Provide the [x, y] coordinate of the cell's center where the given text is located.  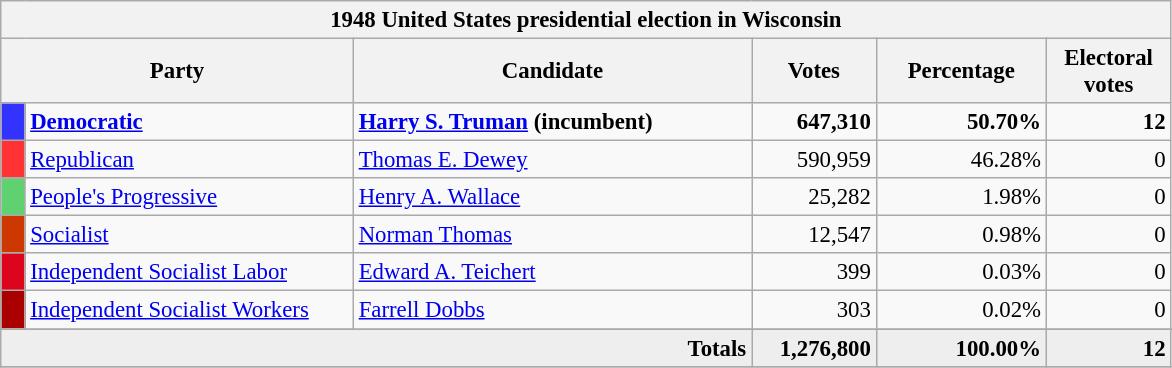
1.98% [961, 197]
Totals [376, 348]
Republican [189, 160]
Norman Thomas [552, 235]
Harry S. Truman (incumbent) [552, 122]
647,310 [814, 122]
Percentage [961, 72]
Henry A. Wallace [552, 197]
Democratic [189, 122]
0.02% [961, 310]
303 [814, 310]
Independent Socialist Labor [189, 273]
People's Progressive [189, 197]
Edward A. Teichert [552, 273]
399 [814, 273]
0.03% [961, 273]
1948 United States presidential election in Wisconsin [586, 20]
Thomas E. Dewey [552, 160]
0.98% [961, 235]
50.70% [961, 122]
1,276,800 [814, 348]
Socialist [189, 235]
Independent Socialist Workers [189, 310]
Farrell Dobbs [552, 310]
25,282 [814, 197]
Party [178, 72]
590,959 [814, 160]
Votes [814, 72]
46.28% [961, 160]
Candidate [552, 72]
12,547 [814, 235]
Electoral votes [1108, 72]
100.00% [961, 348]
